Detect which cell encompasses the target text, then output its (x, y) center coordinate. 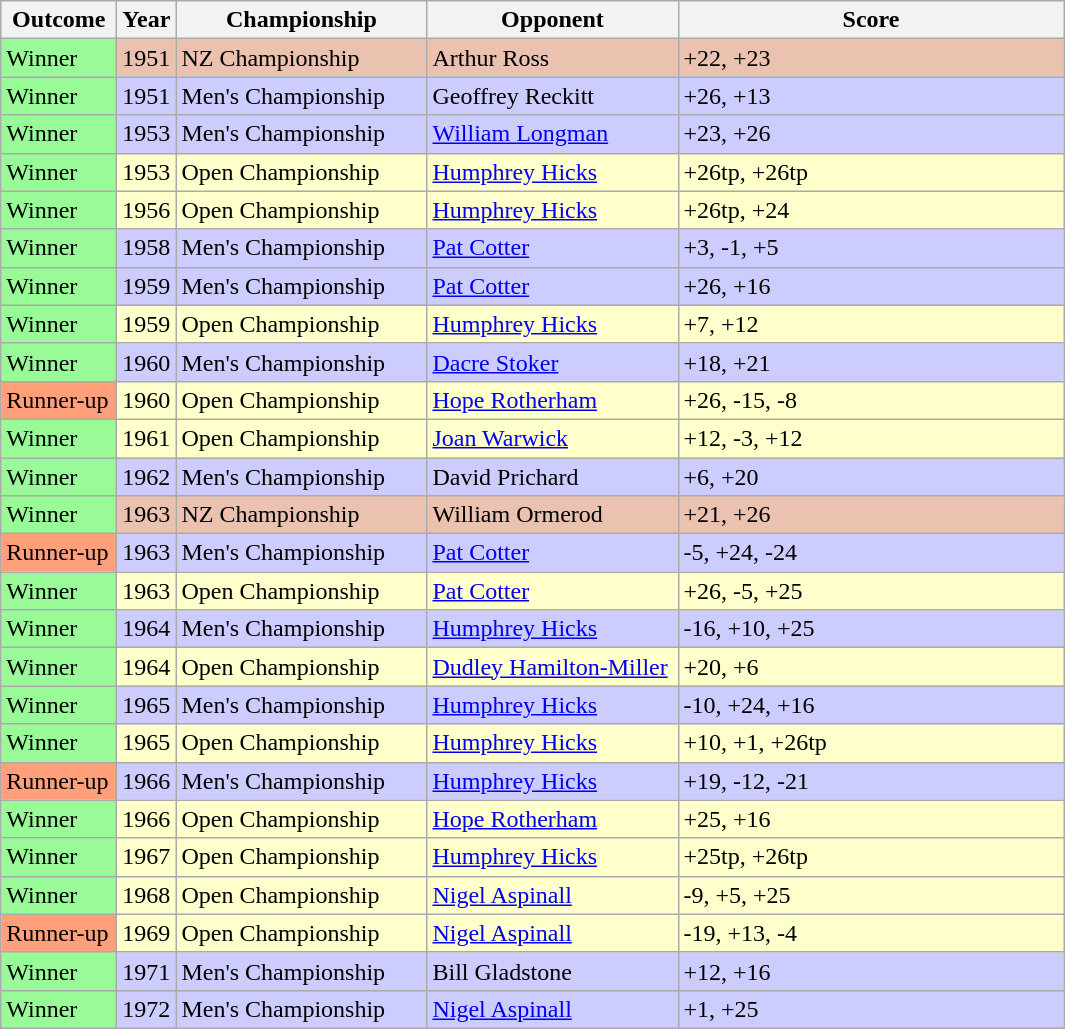
Score (871, 20)
+25, +16 (871, 819)
1961 (146, 438)
David Prichard (552, 477)
Bill Gladstone (552, 971)
+26, +13 (871, 96)
1968 (146, 895)
1962 (146, 477)
+21, +26 (871, 515)
-5, +24, -24 (871, 553)
Opponent (552, 20)
William Ormerod (552, 515)
1972 (146, 1009)
+1, +25 (871, 1009)
+26, +16 (871, 286)
+18, +21 (871, 362)
+12, +16 (871, 971)
+7, +12 (871, 324)
1967 (146, 857)
+10, +1, +26tp (871, 743)
+3, -1, +5 (871, 248)
Outcome (59, 20)
-9, +5, +25 (871, 895)
+20, +6 (871, 667)
-10, +24, +16 (871, 705)
1958 (146, 248)
Joan Warwick (552, 438)
+26tp, +26tp (871, 172)
Championship (302, 20)
+26tp, +24 (871, 210)
+19, -12, -21 (871, 781)
+26, -5, +25 (871, 591)
Year (146, 20)
-16, +10, +25 (871, 629)
+22, +23 (871, 58)
Arthur Ross (552, 58)
+6, +20 (871, 477)
-19, +13, -4 (871, 933)
+23, +26 (871, 134)
1971 (146, 971)
1956 (146, 210)
Dudley Hamilton-Miller (552, 667)
William Longman (552, 134)
+26, -15, -8 (871, 400)
Geoffrey Reckitt (552, 96)
+25tp, +26tp (871, 857)
+12, -3, +12 (871, 438)
Dacre Stoker (552, 362)
1969 (146, 933)
